Capture the cell that displays the provided text and extract its [X, Y] central coordinate. 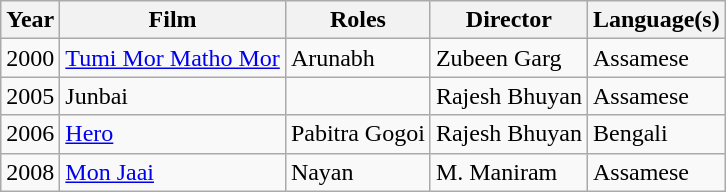
2005 [30, 96]
Hero [173, 134]
Roles [358, 20]
Year [30, 20]
2000 [30, 58]
Arunabh [358, 58]
M. Maniram [508, 172]
Pabitra Gogoi [358, 134]
Mon Jaai [173, 172]
Bengali [656, 134]
Language(s) [656, 20]
Director [508, 20]
2008 [30, 172]
Tumi Mor Matho Mor [173, 58]
Junbai [173, 96]
2006 [30, 134]
Film [173, 20]
Zubeen Garg [508, 58]
Nayan [358, 172]
